Pinpoint the cell where the given text exists, returning its (x, y) midpoint coordinate. 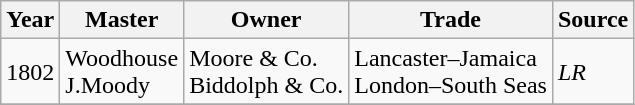
Trade (451, 20)
LR (592, 72)
Lancaster–JamaicaLondon–South Seas (451, 72)
Source (592, 20)
Master (122, 20)
Moore & Co.Biddolph & Co. (266, 72)
WoodhouseJ.Moody (122, 72)
Year (30, 20)
Owner (266, 20)
1802 (30, 72)
